Return the [x, y] coordinate for the center point of the cell that contains the specified text.  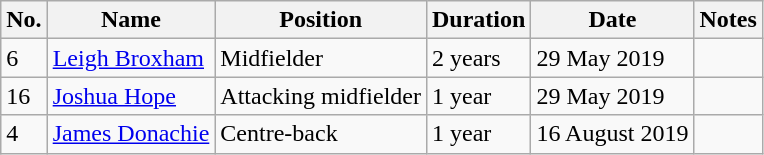
16 August 2019 [612, 134]
Notes [728, 20]
Midfielder [321, 58]
No. [24, 20]
4 [24, 134]
Position [321, 20]
16 [24, 96]
Leigh Broxham [131, 58]
Centre-back [321, 134]
James Donachie [131, 134]
Name [131, 20]
Date [612, 20]
2 years [478, 58]
Duration [478, 20]
Attacking midfielder [321, 96]
Joshua Hope [131, 96]
6 [24, 58]
